Capture the cell that displays the provided text and extract its [x, y] central coordinate. 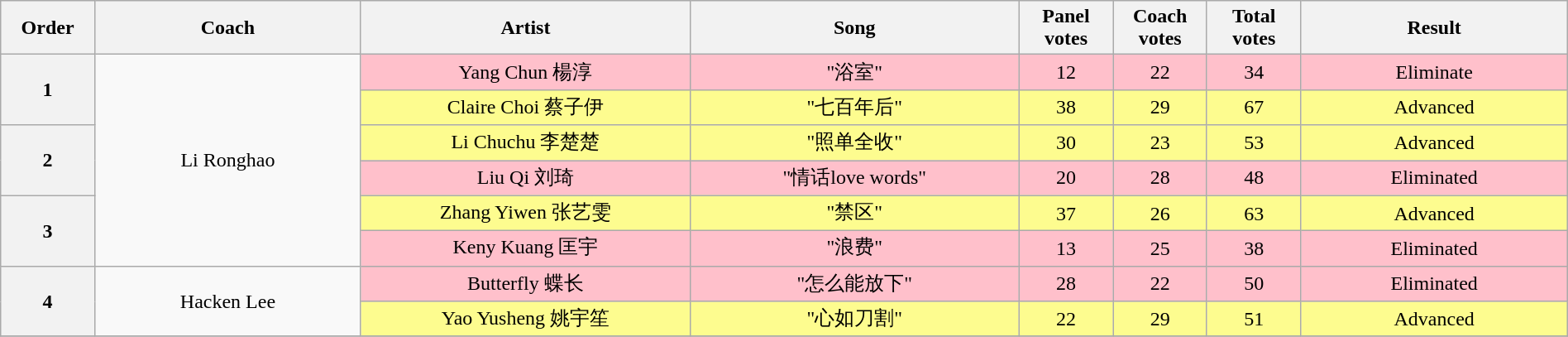
"照单全收" [854, 142]
13 [1066, 248]
48 [1254, 179]
4 [48, 301]
Li Chuchu 李楚楚 [525, 142]
Keny Kuang 匡宇 [525, 248]
26 [1160, 214]
"情话love words" [854, 179]
Claire Choi 蔡子伊 [525, 108]
Song [854, 28]
"禁区" [854, 214]
Zhang Yiwen 张艺雯 [525, 214]
1 [48, 89]
20 [1066, 179]
Hacken Lee [227, 301]
53 [1254, 142]
Li Ronghao [227, 161]
"浪费" [854, 248]
Panel votes [1066, 28]
30 [1066, 142]
12 [1066, 73]
Liu Qi 刘琦 [525, 179]
"心如刀割" [854, 320]
50 [1254, 283]
"怎么能放下" [854, 283]
Coach votes [1160, 28]
23 [1160, 142]
Coach [227, 28]
Eliminate [1434, 73]
67 [1254, 108]
34 [1254, 73]
Result [1434, 28]
37 [1066, 214]
Butterfly 蝶长 [525, 283]
51 [1254, 320]
"七百年后" [854, 108]
"浴室" [854, 73]
63 [1254, 214]
3 [48, 230]
Total votes [1254, 28]
Order [48, 28]
Yao Yusheng 姚宇笙 [525, 320]
Artist [525, 28]
2 [48, 161]
Yang Chun 楊淳 [525, 73]
25 [1160, 248]
